Extract the [X, Y] coordinate from the center of the cell holding the provided text.  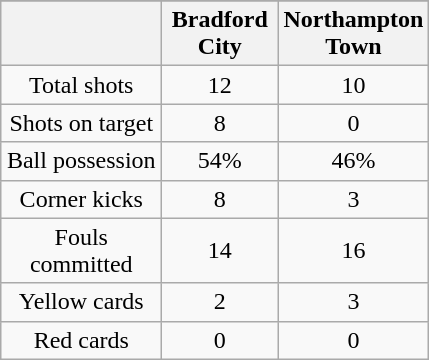
2 [220, 302]
Fouls committed [82, 250]
10 [354, 85]
Shots on target [82, 123]
Bradford City [220, 34]
14 [220, 250]
46% [354, 161]
Yellow cards [82, 302]
Red cards [82, 340]
Total shots [82, 85]
12 [220, 85]
Ball possession [82, 161]
16 [354, 250]
Corner kicks [82, 199]
54% [220, 161]
Northampton Town [354, 34]
